Determine the [x, y] coordinate at the center of the cell enclosing the given text.  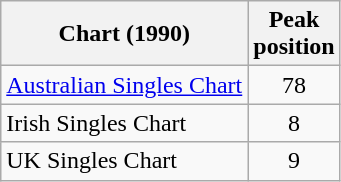
Australian Singles Chart [124, 85]
9 [294, 161]
Chart (1990) [124, 34]
8 [294, 123]
Irish Singles Chart [124, 123]
Peakposition [294, 34]
78 [294, 85]
UK Singles Chart [124, 161]
